Find where the given text appears and provide that cell's center as [x, y] coordinate. 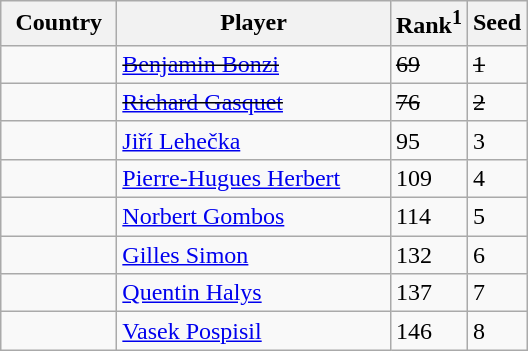
5 [496, 217]
Richard Gasquet [254, 102]
3 [496, 140]
Gilles Simon [254, 255]
Vasek Pospisil [254, 331]
132 [428, 255]
1 [496, 64]
8 [496, 331]
Rank1 [428, 24]
Country [59, 24]
109 [428, 178]
114 [428, 217]
2 [496, 102]
6 [496, 255]
146 [428, 331]
Pierre-Hugues Herbert [254, 178]
95 [428, 140]
7 [496, 293]
Norbert Gombos [254, 217]
137 [428, 293]
Benjamin Bonzi [254, 64]
4 [496, 178]
69 [428, 64]
Player [254, 24]
Seed [496, 24]
Jiří Lehečka [254, 140]
76 [428, 102]
Quentin Halys [254, 293]
